Pinpoint the cell where the given text exists, returning its (X, Y) midpoint coordinate. 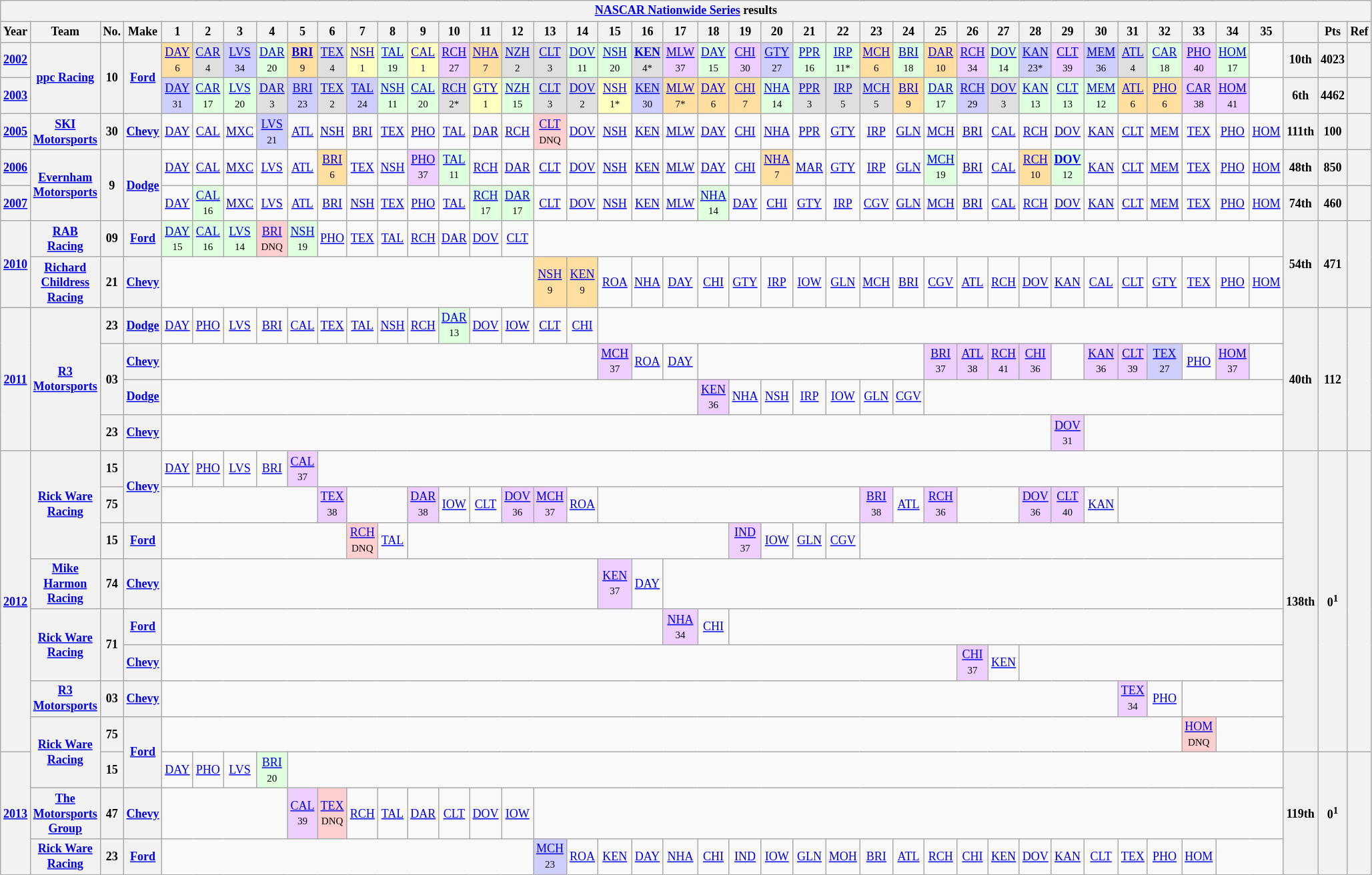
DAY31 (177, 96)
CAR18 (1165, 60)
CHI7 (745, 96)
4462 (1333, 96)
RCH10 (1035, 167)
NSH1 (362, 60)
CAR17 (208, 96)
11 (486, 32)
DAR13 (455, 325)
4023 (1333, 60)
25 (940, 32)
DOV3 (1004, 96)
40th (1301, 379)
ppc Racing (65, 77)
2012 (16, 602)
32 (1165, 32)
1 (177, 32)
Ref (1359, 32)
471 (1333, 264)
35 (1266, 32)
TAL24 (362, 96)
RCH34 (972, 60)
LVS34 (240, 60)
TEX27 (1165, 361)
2006 (16, 167)
CAR38 (1199, 96)
SKI Motorsports (65, 131)
13 (550, 32)
MLW37 (680, 60)
NZH15 (518, 96)
TEX4 (332, 60)
460 (1333, 203)
IRP11* (843, 60)
IRP5 (843, 96)
BRIDNQ (272, 239)
17 (680, 32)
DAR38 (423, 505)
NSH1* (615, 96)
KEN36 (714, 397)
20 (777, 32)
MCH23 (550, 857)
24 (908, 32)
TEX2 (332, 96)
100 (1333, 131)
CAL39 (303, 814)
PPR3 (810, 96)
PPR (810, 131)
TEXDNQ (332, 814)
KEN37 (615, 584)
74 (112, 584)
BRI18 (908, 60)
CAL20 (423, 96)
BRI37 (940, 361)
KAN36 (1101, 361)
29 (1067, 32)
4 (272, 32)
31 (1133, 32)
KEN4* (648, 60)
DAR10 (940, 60)
RCHDNQ (362, 540)
BRI20 (272, 770)
10th (1301, 60)
3 (240, 32)
CLT13 (1067, 96)
KAN23* (1035, 60)
14 (582, 32)
2007 (16, 203)
12 (518, 32)
54th (1301, 264)
112 (1333, 379)
MCH19 (940, 167)
ATL38 (972, 361)
NSH11 (392, 96)
TEX34 (1133, 699)
48th (1301, 167)
DAR20 (272, 60)
CHI37 (972, 663)
Make (143, 32)
MEM12 (1101, 96)
850 (1333, 167)
RCH27 (455, 60)
NZH2 (518, 60)
RCH41 (1004, 361)
09 (112, 239)
MEM36 (1101, 60)
KEN9 (582, 282)
DOV12 (1067, 167)
74th (1301, 203)
DOV14 (1004, 60)
PHO40 (1199, 60)
DOV31 (1067, 433)
HOMDNQ (1199, 734)
27 (1004, 32)
IND (745, 857)
DOV11 (582, 60)
KEN30 (648, 96)
HOM17 (1233, 60)
MCH6 (876, 60)
ATL6 (1133, 96)
NASCAR Nationwide Series results (686, 11)
No. (112, 32)
MAR (810, 167)
CLTDNQ (550, 131)
RCH2* (455, 96)
Year (16, 32)
6th (1301, 96)
LVS14 (240, 239)
6 (332, 32)
GTY27 (777, 60)
2002 (16, 60)
CAL37 (303, 469)
PHO6 (1165, 96)
2011 (16, 379)
CAL1 (423, 60)
Mike Harmon Racing (65, 584)
NSH9 (550, 282)
Pts (1333, 32)
LVS20 (240, 96)
GTY1 (486, 96)
119th (1301, 814)
5 (303, 32)
2003 (16, 96)
The Motorsports Group (65, 814)
LVS21 (272, 131)
HOM41 (1233, 96)
RCH29 (972, 96)
28 (1035, 32)
8 (392, 32)
ATL4 (1133, 60)
MCH5 (876, 96)
7 (362, 32)
2013 (16, 814)
MOH (843, 857)
TEX38 (332, 505)
2 (208, 32)
26 (972, 32)
BRI38 (876, 505)
RAB Racing (65, 239)
TAL19 (392, 60)
34 (1233, 32)
2010 (16, 264)
MLW7* (680, 96)
RCH17 (486, 203)
18 (714, 32)
TAL11 (455, 167)
KAN13 (1035, 96)
CHI30 (745, 60)
DAR3 (272, 96)
2005 (16, 131)
IND37 (745, 540)
DOV2 (582, 96)
Team (65, 32)
BRI6 (332, 167)
NSH19 (303, 239)
NSH20 (615, 60)
CAR4 (208, 60)
HOM37 (1233, 361)
111th (1301, 131)
CLT40 (1067, 505)
Richard Childress Racing (65, 282)
NHA34 (680, 627)
19 (745, 32)
47 (112, 814)
16 (648, 32)
71 (112, 644)
33 (1199, 32)
Evernham Motorsports (65, 185)
BRI23 (303, 96)
22 (843, 32)
CHI36 (1035, 361)
PPR16 (810, 60)
RCH36 (940, 505)
PHO37 (423, 167)
138th (1301, 602)
